Output the [x, y] coordinate of the center of the cell containing the given text.  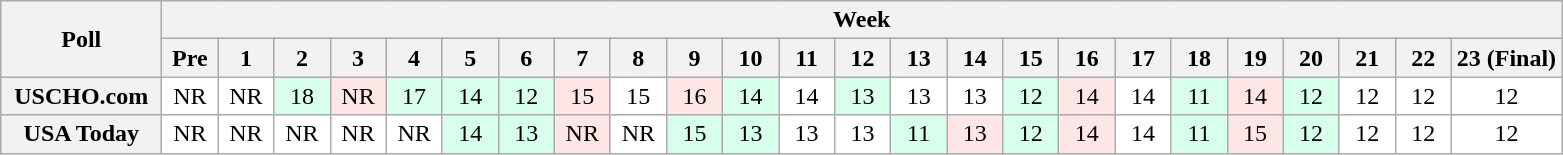
21 [1367, 58]
USA Today [82, 134]
23 (Final) [1506, 58]
5 [470, 58]
1 [246, 58]
8 [638, 58]
3 [358, 58]
20 [1311, 58]
6 [526, 58]
Week [862, 20]
9 [694, 58]
USCHO.com [82, 96]
19 [1255, 58]
Pre [190, 58]
10 [750, 58]
2 [302, 58]
7 [582, 58]
Poll [82, 39]
22 [1423, 58]
4 [414, 58]
